Detect which cell encompasses the target text, then output its (X, Y) center coordinate. 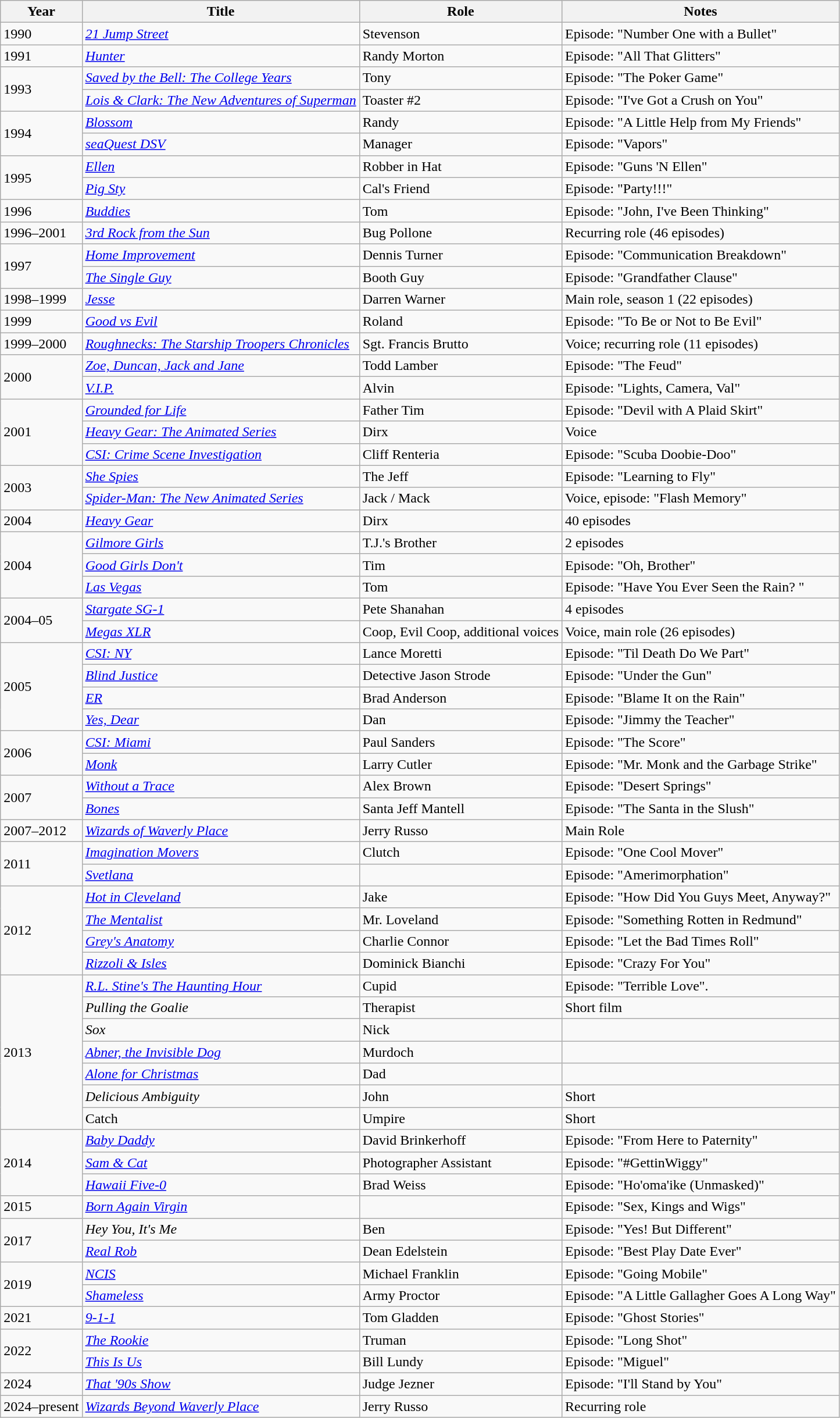
Episode: "Til Death Do We Part" (701, 654)
Abner, the Invisible Dog (221, 1052)
Episode: "Jimmy the Teacher" (701, 720)
Episode: "Terrible Love". (701, 986)
Episode: "Sex, Kings and Wigs" (701, 1207)
CSI: Miami (221, 742)
Robber in Hat (460, 166)
CSI: Crime Scene Investigation (221, 454)
Sox (221, 1030)
Jake (460, 897)
Episode: "A Little Gallagher Goes A Long Way" (701, 1295)
Rizzoli & Isles (221, 963)
Dan (460, 720)
Pete Shanahan (460, 609)
John (460, 1096)
Alone for Christmas (221, 1074)
Ben (460, 1229)
21 Jump Street (221, 34)
Episode: "Ghost Stories" (701, 1317)
Cupid (460, 986)
Grounded for Life (221, 410)
Main role, season 1 (22 episodes) (701, 300)
1999–2000 (41, 344)
V.I.P. (221, 388)
Blind Justice (221, 676)
Episode: "Desert Springs" (701, 786)
Episode: "Ho'oma'ike (Unmasked)" (701, 1185)
Episode: "Guns 'N Ellen" (701, 166)
Manager (460, 144)
CSI: NY (221, 654)
Buddies (221, 211)
Episode: "From Here to Paternity" (701, 1141)
Cal's Friend (460, 188)
Voice; recurring role (11 episodes) (701, 344)
Episode: "The Santa in the Slush" (701, 808)
Blossom (221, 122)
Hawaii Five-0 (221, 1185)
Episode: "The Poker Game" (701, 78)
Dennis Turner (460, 255)
Wizards Beyond Waverly Place (221, 1406)
Clutch (460, 853)
2006 (41, 753)
Todd Lamber (460, 366)
Wizards of Waverly Place (221, 831)
Episode: "Have You Ever Seen the Rain? " (701, 587)
Episode: "#GettinWiggy" (701, 1163)
Episode: "Crazy For You" (701, 963)
2013 (41, 1052)
Tim (460, 565)
Alvin (460, 388)
NCIS (221, 1273)
Pig Sty (221, 188)
Jack / Mack (460, 498)
2017 (41, 1240)
Megas XLR (221, 631)
The Rookie (221, 1339)
Zoe, Duncan, Jack and Jane (221, 366)
Born Again Virgin (221, 1207)
Delicious Ambiguity (221, 1096)
2003 (41, 487)
2024 (41, 1384)
Episode: "Lights, Camera, Val" (701, 388)
Hey You, It's Me (221, 1229)
Episode: "Something Rotten in Redmund" (701, 919)
Recurring role (701, 1406)
9-1-1 (221, 1317)
2012 (41, 930)
Saved by the Bell: The College Years (221, 78)
Catch (221, 1118)
Charlie Connor (460, 941)
Murdoch (460, 1052)
Bones (221, 808)
3rd Rock from the Sun (221, 233)
Toaster #2 (460, 100)
Episode: "The Feud" (701, 366)
Lance Moretti (460, 654)
Booth Guy (460, 277)
2 episodes (701, 543)
2019 (41, 1284)
Hunter (221, 56)
Episode: "To Be or Not to Be Evil" (701, 322)
1994 (41, 133)
Detective Jason Strode (460, 676)
1999 (41, 322)
Hot in Cleveland (221, 897)
Episode: "Going Mobile" (701, 1273)
Baby Daddy (221, 1141)
4 episodes (701, 609)
The Mentalist (221, 919)
Lois & Clark: The New Adventures of Superman (221, 100)
Episode: "Mr. Monk and the Garbage Strike" (701, 764)
40 episodes (701, 521)
Dominick Bianchi (460, 963)
Svetlana (221, 875)
Gilmore Girls (221, 543)
1996 (41, 211)
This Is Us (221, 1362)
Episode: "I'll Stand by You" (701, 1384)
Umpire (460, 1118)
Roughnecks: The Starship Troopers Chronicles (221, 344)
Pulling the Goalie (221, 1008)
Larry Cutler (460, 764)
2004–05 (41, 620)
Episode: "Miguel" (701, 1362)
Stevenson (460, 34)
Tony (460, 78)
Episode: "The Score" (701, 742)
1998–1999 (41, 300)
Episode: "Long Shot" (701, 1339)
Mr. Loveland (460, 919)
2011 (41, 864)
Home Improvement (221, 255)
Episode: "Learning to Fly" (701, 476)
Episode: "Scuba Doobie-Doo" (701, 454)
Episode: "Amerimorphation" (701, 875)
Randy Morton (460, 56)
Brad Anderson (460, 698)
ER (221, 698)
2015 (41, 1207)
2005 (41, 687)
Shameless (221, 1295)
2021 (41, 1317)
Episode: "Under the Gun" (701, 676)
Therapist (460, 1008)
1997 (41, 266)
Episode: "Let the Bad Times Roll" (701, 941)
Episode: "Best Play Date Ever" (701, 1251)
2024–present (41, 1406)
Roland (460, 322)
Role (460, 12)
Good Girls Don't (221, 565)
Episode: "One Cool Mover" (701, 853)
Alex Brown (460, 786)
Randy (460, 122)
Monk (221, 764)
2007 (41, 797)
2001 (41, 432)
She Spies (221, 476)
2014 (41, 1163)
2022 (41, 1351)
Episode: "John, I've Been Thinking" (701, 211)
1991 (41, 56)
Dean Edelstein (460, 1251)
Main Role (701, 831)
R.L. Stine's The Haunting Hour (221, 986)
Good vs Evil (221, 322)
Ellen (221, 166)
Recurring role (46 episodes) (701, 233)
Spider-Man: The New Animated Series (221, 498)
Stargate SG-1 (221, 609)
Las Vegas (221, 587)
1995 (41, 177)
Episode: "Communication Breakdown" (701, 255)
Yes, Dear (221, 720)
Episode: "Devil with A Plaid Skirt" (701, 410)
T.J.'s Brother (460, 543)
Episode: "Yes! But Different" (701, 1229)
Voice (701, 432)
David Brinkerhoff (460, 1141)
Sam & Cat (221, 1163)
Episode: "Party!!!" (701, 188)
Bill Lundy (460, 1362)
1996–2001 (41, 233)
The Single Guy (221, 277)
The Jeff (460, 476)
Sgt. Francis Brutto (460, 344)
Nick (460, 1030)
Heavy Gear: The Animated Series (221, 432)
Santa Jeff Mantell (460, 808)
Episode: "How Did You Guys Meet, Anyway?" (701, 897)
Year (41, 12)
Episode: "A Little Help from My Friends" (701, 122)
Episode: "All That Glitters" (701, 56)
Army Proctor (460, 1295)
2007–2012 (41, 831)
Imagination Movers (221, 853)
Dad (460, 1074)
2000 (41, 377)
Voice, main role (26 episodes) (701, 631)
Real Rob (221, 1251)
Grey's Anatomy (221, 941)
1990 (41, 34)
seaQuest DSV (221, 144)
Heavy Gear (221, 521)
Michael Franklin (460, 1273)
Notes (701, 12)
1993 (41, 89)
Truman (460, 1339)
Coop, Evil Coop, additional voices (460, 631)
Photographer Assistant (460, 1163)
Voice, episode: "Flash Memory" (701, 498)
Brad Weiss (460, 1185)
Paul Sanders (460, 742)
Darren Warner (460, 300)
Tom Gladden (460, 1317)
Episode: "Vapors" (701, 144)
Episode: "Oh, Brother" (701, 565)
Cliff Renteria (460, 454)
Jesse (221, 300)
Short film (701, 1008)
Father Tim (460, 410)
Episode: "I've Got a Crush on You" (701, 100)
Episode: "Blame It on the Rain" (701, 698)
Episode: "Number One with a Bullet" (701, 34)
Without a Trace (221, 786)
Bug Pollone (460, 233)
Judge Jezner (460, 1384)
Title (221, 12)
Episode: "Grandfather Clause" (701, 277)
That '90s Show (221, 1384)
